Search for the cell housing the specified text and yield its [x, y] center coordinate. 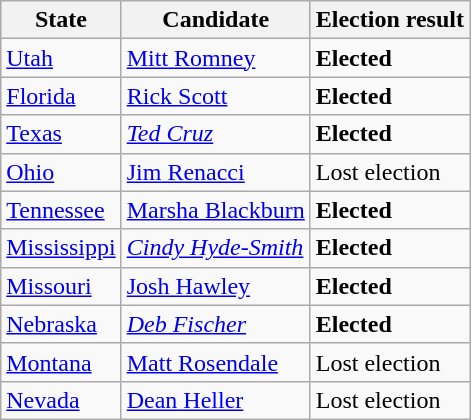
State [61, 20]
Election result [390, 20]
Dean Heller [216, 400]
Missouri [61, 286]
Deb Fischer [216, 324]
Rick Scott [216, 96]
Florida [61, 96]
Ted Cruz [216, 134]
Matt Rosendale [216, 362]
Montana [61, 362]
Nevada [61, 400]
Cindy Hyde-Smith [216, 248]
Utah [61, 58]
Mitt Romney [216, 58]
Tennessee [61, 210]
Nebraska [61, 324]
Josh Hawley [216, 286]
Jim Renacci [216, 172]
Mississippi [61, 248]
Ohio [61, 172]
Texas [61, 134]
Candidate [216, 20]
Marsha Blackburn [216, 210]
